Detect which cell encompasses the target text, then output its (X, Y) center coordinate. 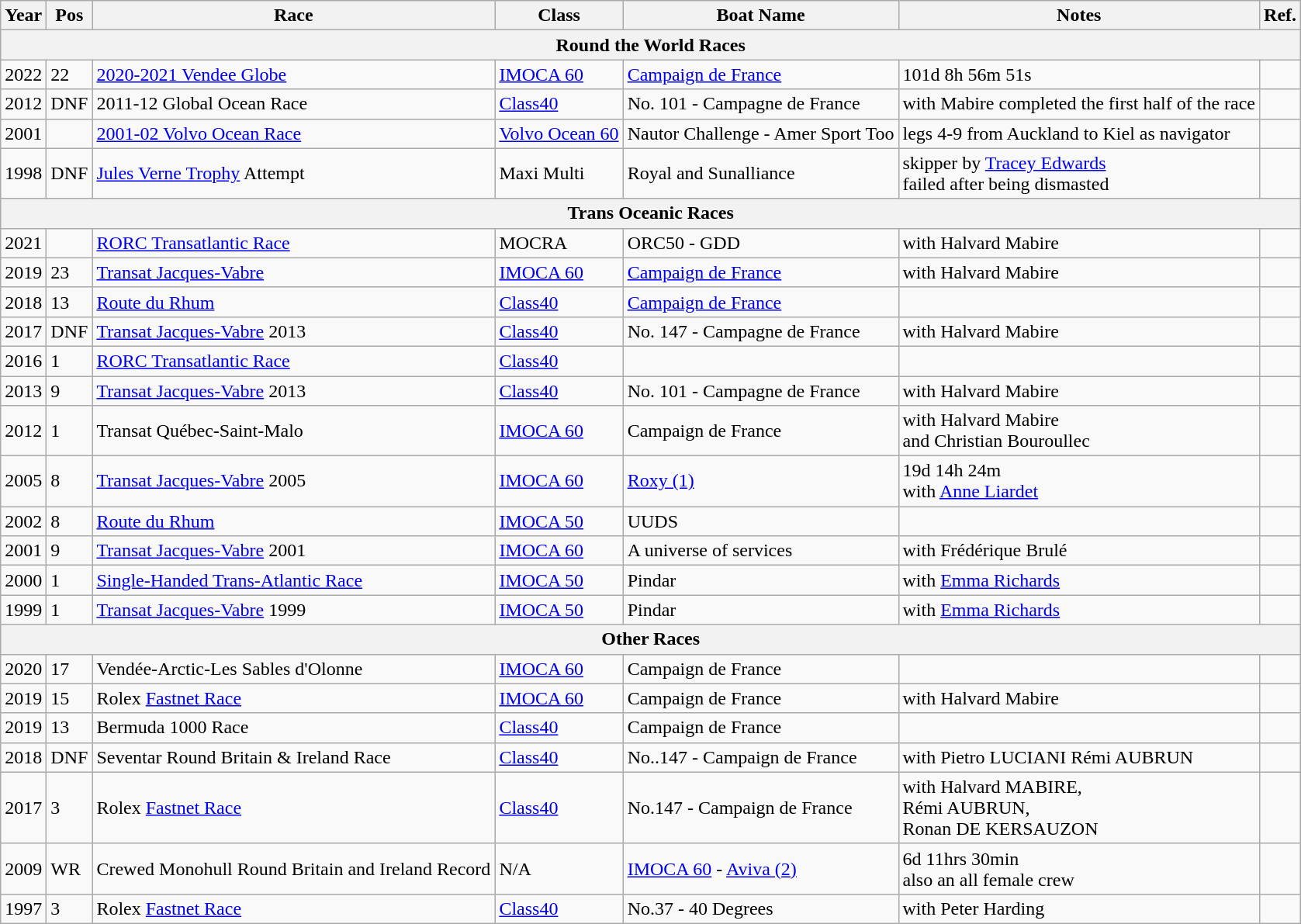
1998 (23, 174)
1997 (23, 908)
ORC50 - GDD (760, 243)
1999 (23, 610)
No. 147 - Campagne de France (760, 331)
15 (70, 698)
2002 (23, 521)
2016 (23, 361)
Class (559, 16)
with Pietro LUCIANI Rémi AUBRUN (1079, 757)
IMOCA 60 - Aviva (2) (760, 869)
Vendée-Arctic-Les Sables d'Olonne (293, 669)
22 (70, 74)
UUDS (760, 521)
2020 (23, 669)
WR (70, 869)
Transat Jacques-Vabre (293, 272)
2005 (23, 481)
Transat Québec-Saint-Malo (293, 431)
Year (23, 16)
Race (293, 16)
Volvo Ocean 60 (559, 133)
Transat Jacques-Vabre 2001 (293, 551)
Nautor Challenge - Amer Sport Too (760, 133)
with Halvard MABIRE, Rémi AUBRUN, Ronan DE KERSAUZON (1079, 808)
2020-2021 Vendee Globe (293, 74)
Pos (70, 16)
legs 4-9 from Auckland to Kiel as navigator (1079, 133)
Roxy (1) (760, 481)
with Mabire completed the first half of the race (1079, 104)
Boat Name (760, 16)
No..147 - Campaign de France (760, 757)
2021 (23, 243)
Royal and Sunalliance (760, 174)
No.147 - Campaign de France (760, 808)
2013 (23, 390)
23 (70, 272)
101d 8h 56m 51s (1079, 74)
2001-02 Volvo Ocean Race (293, 133)
2022 (23, 74)
N/A (559, 869)
Single-Handed Trans-Atlantic Race (293, 580)
Trans Oceanic Races (651, 213)
Jules Verne Trophy Attempt (293, 174)
Maxi Multi (559, 174)
19d 14h 24m with Anne Liardet (1079, 481)
6d 11hrs 30minalso an all female crew (1079, 869)
with Peter Harding (1079, 908)
A universe of services (760, 551)
Transat Jacques-Vabre 1999 (293, 610)
2009 (23, 869)
MOCRA (559, 243)
Crewed Monohull Round Britain and Ireland Record (293, 869)
Round the World Races (651, 45)
with Halvard Mabire and Christian Bouroullec (1079, 431)
Seventar Round Britain & Ireland Race (293, 757)
2000 (23, 580)
Notes (1079, 16)
17 (70, 669)
with Frédérique Brulé (1079, 551)
Bermuda 1000 Race (293, 728)
2011-12 Global Ocean Race (293, 104)
Other Races (651, 639)
skipper by Tracey Edwardsfailed after being dismasted (1079, 174)
Transat Jacques-Vabre 2005 (293, 481)
Ref. (1280, 16)
No.37 - 40 Degrees (760, 908)
